Scan for the cell matching the given text and deliver its [x, y] coordinate at center. 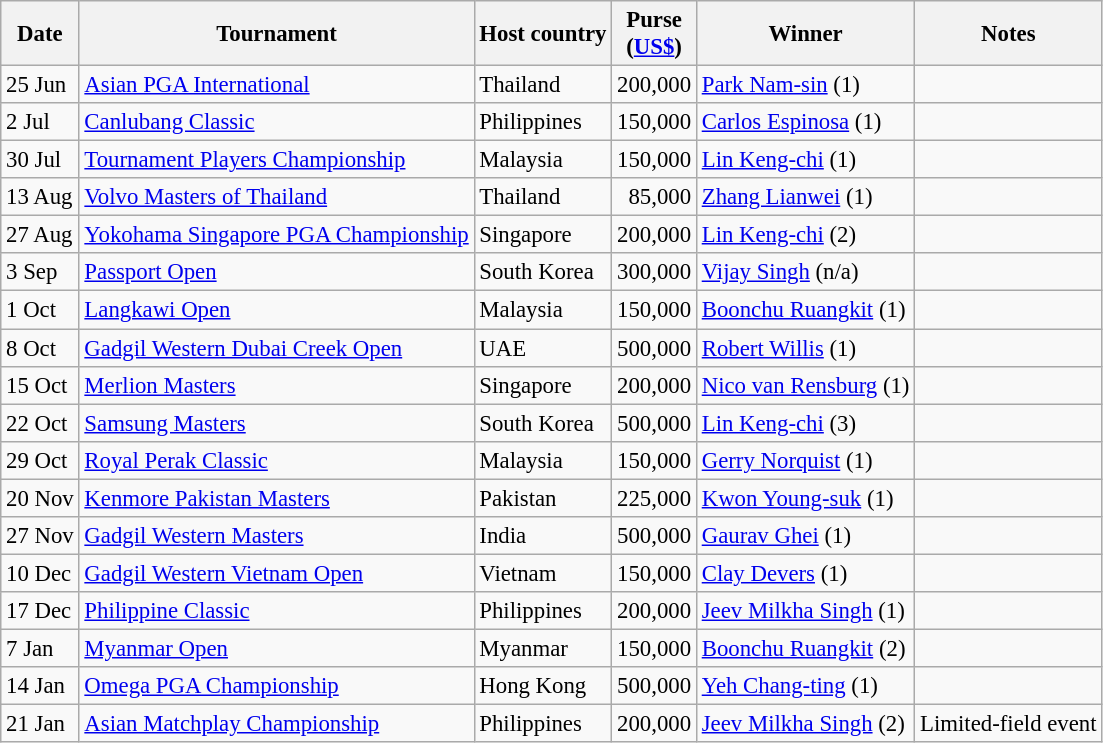
Myanmar Open [276, 648]
Host country [543, 34]
20 Nov [40, 498]
India [543, 536]
Lin Keng-chi (3) [805, 423]
Omega PGA Championship [276, 686]
1 Oct [40, 310]
Asian PGA International [276, 85]
Royal Perak Classic [276, 460]
Samsung Masters [276, 423]
225,000 [654, 498]
Clay Devers (1) [805, 573]
Gerry Norquist (1) [805, 460]
Kenmore Pakistan Masters [276, 498]
85,000 [654, 197]
Langkawi Open [276, 310]
Zhang Lianwei (1) [805, 197]
10 Dec [40, 573]
Jeev Milkha Singh (2) [805, 724]
7 Jan [40, 648]
Yokohama Singapore PGA Championship [276, 235]
Lin Keng-chi (2) [805, 235]
Gadgil Western Dubai Creek Open [276, 348]
Gadgil Western Vietnam Open [276, 573]
Vietnam [543, 573]
Notes [1008, 34]
Lin Keng-chi (1) [805, 160]
Boonchu Ruangkit (1) [805, 310]
27 Aug [40, 235]
Pakistan [543, 498]
Canlubang Classic [276, 122]
21 Jan [40, 724]
30 Jul [40, 160]
Kwon Young-suk (1) [805, 498]
Volvo Masters of Thailand [276, 197]
Vijay Singh (n/a) [805, 273]
UAE [543, 348]
14 Jan [40, 686]
Myanmar [543, 648]
8 Oct [40, 348]
Date [40, 34]
Gaurav Ghei (1) [805, 536]
2 Jul [40, 122]
Boonchu Ruangkit (2) [805, 648]
Gadgil Western Masters [276, 536]
Limited-field event [1008, 724]
300,000 [654, 273]
Asian Matchplay Championship [276, 724]
Winner [805, 34]
27 Nov [40, 536]
Robert Willis (1) [805, 348]
Tournament Players Championship [276, 160]
22 Oct [40, 423]
15 Oct [40, 385]
Carlos Espinosa (1) [805, 122]
Philippine Classic [276, 611]
Nico van Rensburg (1) [805, 385]
17 Dec [40, 611]
25 Jun [40, 85]
3 Sep [40, 273]
Hong Kong [543, 686]
Purse(US$) [654, 34]
Yeh Chang-ting (1) [805, 686]
29 Oct [40, 460]
Park Nam-sin (1) [805, 85]
Passport Open [276, 273]
Merlion Masters [276, 385]
13 Aug [40, 197]
Tournament [276, 34]
Jeev Milkha Singh (1) [805, 611]
